From the cell containing the given text, extract its center point as [x, y] coordinate. 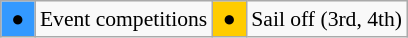
Event competitions [124, 19]
Sail off (3rd, 4th) [326, 19]
